Scan for the cell matching the given text and deliver its [x, y] coordinate at center. 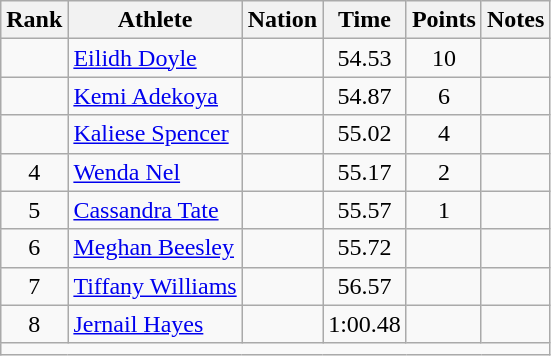
Points [444, 20]
Tiffany Williams [155, 286]
54.53 [365, 58]
2 [444, 172]
Cassandra Tate [155, 210]
Wenda Nel [155, 172]
56.57 [365, 286]
Athlete [155, 20]
Jernail Hayes [155, 324]
8 [34, 324]
Eilidh Doyle [155, 58]
Kemi Adekoya [155, 96]
Time [365, 20]
Nation [282, 20]
Kaliese Spencer [155, 134]
Meghan Beesley [155, 248]
5 [34, 210]
55.72 [365, 248]
7 [34, 286]
55.57 [365, 210]
Notes [515, 20]
54.87 [365, 96]
10 [444, 58]
1:00.48 [365, 324]
55.17 [365, 172]
1 [444, 210]
Rank [34, 20]
55.02 [365, 134]
